From the cell containing the given text, extract its center point as (x, y) coordinate. 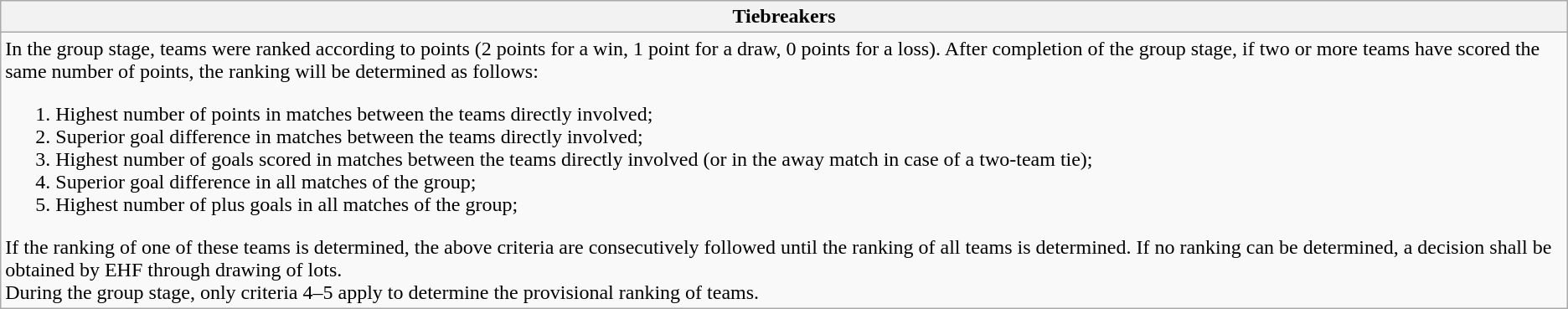
Tiebreakers (784, 17)
